Capture the cell that displays the provided text and extract its (X, Y) central coordinate. 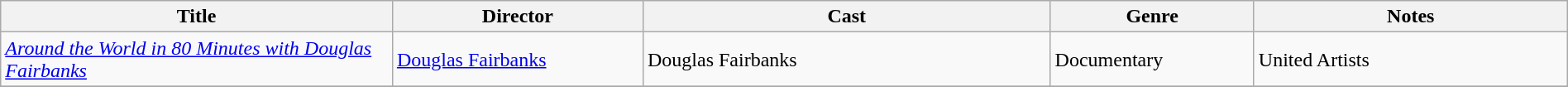
Genre (1152, 17)
Title (197, 17)
Notes (1411, 17)
Cast (847, 17)
Director (518, 17)
Around the World in 80 Minutes with Douglas Fairbanks (197, 60)
Documentary (1152, 60)
United Artists (1411, 60)
